Pinpoint the cell where the given text exists, returning its (x, y) midpoint coordinate. 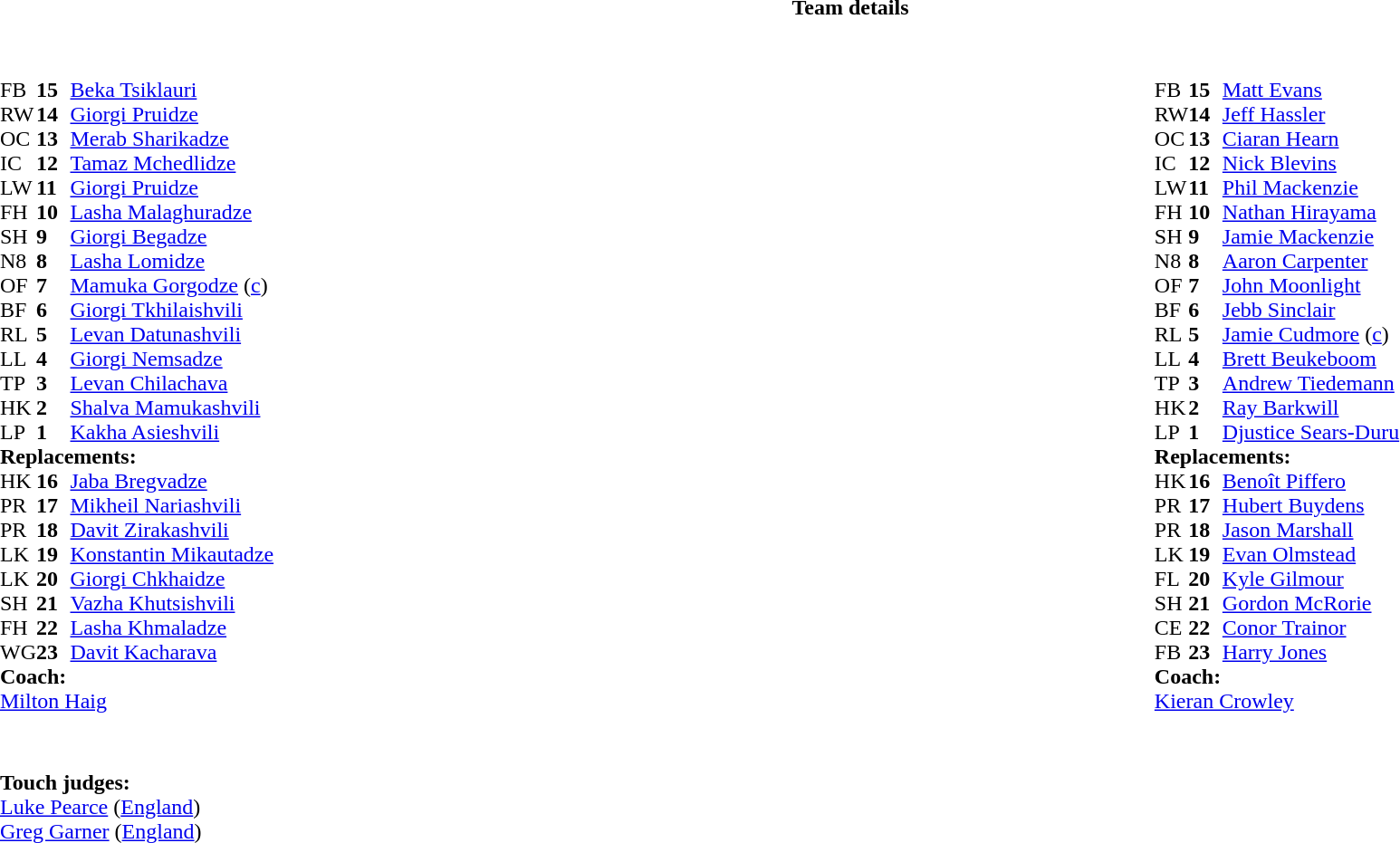
Andrew Tiedemann (1311, 384)
Merab Sharikadze (172, 139)
Ciaran Hearn (1311, 139)
Giorgi Chkhaidze (172, 580)
WG (18, 652)
Kieran Crowley (1277, 701)
Aaron Carpenter (1311, 261)
Conor Trainor (1311, 628)
Jamie Mackenzie (1311, 237)
Lasha Malaghuradze (172, 212)
CE (1172, 628)
John Moonlight (1311, 286)
FL (1172, 580)
Hubert Buydens (1311, 505)
Mamuka Gorgodze (c) (172, 286)
Matt Evans (1311, 91)
Kyle Gilmour (1311, 580)
Lasha Khmaladze (172, 628)
Davit Kacharava (172, 652)
Giorgi Tkhilaishvili (172, 310)
Tamaz Mchedlidze (172, 163)
Milton Haig (137, 701)
Harry Jones (1311, 652)
Levan Chilachava (172, 384)
Jeff Hassler (1311, 114)
Giorgi Begadze (172, 237)
Evan Olmstead (1311, 554)
Mikheil Nariashvili (172, 505)
Jaba Bregvadze (172, 482)
Nathan Hirayama (1311, 212)
Gordon McRorie (1311, 603)
Beka Tsiklauri (172, 91)
Djustice Sears-Duru (1311, 433)
Kakha Asieshvili (172, 433)
Brett Beukeboom (1311, 359)
Jebb Sinclair (1311, 310)
Giorgi Nemsadze (172, 359)
Nick Blevins (1311, 163)
Jamie Cudmore (c) (1311, 335)
Shalva Mamukashvili (172, 407)
Ray Barkwill (1311, 407)
Lasha Lomidze (172, 261)
Levan Datunashvili (172, 335)
Vazha Khutsishvili (172, 603)
Konstantin Mikautadze (172, 554)
Phil Mackenzie (1311, 188)
Jason Marshall (1311, 531)
Benoît Piffero (1311, 482)
Davit Zirakashvili (172, 531)
